From the cell containing the given text, extract its center point as [X, Y] coordinate. 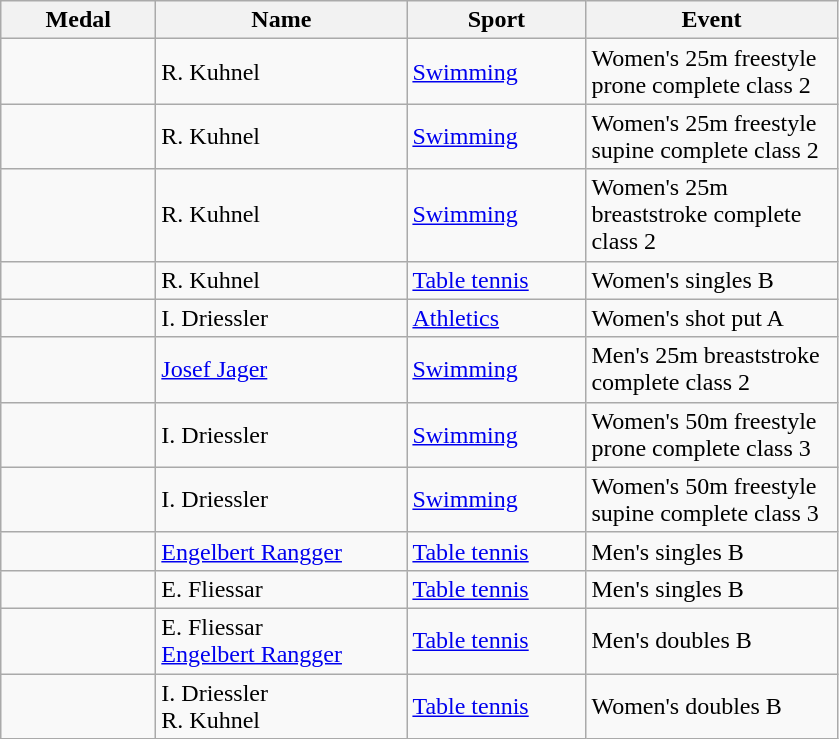
Women's 50m freestyle supine complete class 3 [712, 500]
Medal [78, 20]
E. Fliessar Engelbert Rangger [282, 640]
Engelbert Rangger [282, 551]
Sport [496, 20]
Josef Jager [282, 370]
Women's shot put A [712, 318]
Women's doubles B [712, 706]
Men's 25m breaststroke complete class 2 [712, 370]
Women's singles B [712, 280]
Women's 50m freestyle prone complete class 3 [712, 434]
Men's doubles B [712, 640]
Name [282, 20]
Athletics [496, 318]
Women's 25m freestyle supine complete class 2 [712, 136]
I. Driessler R. Kuhnel [282, 706]
Event [712, 20]
Women's 25m breaststroke complete class 2 [712, 215]
Women's 25m freestyle prone complete class 2 [712, 72]
E. Fliessar [282, 589]
